Return (X, Y) of the center of cell containing provided text 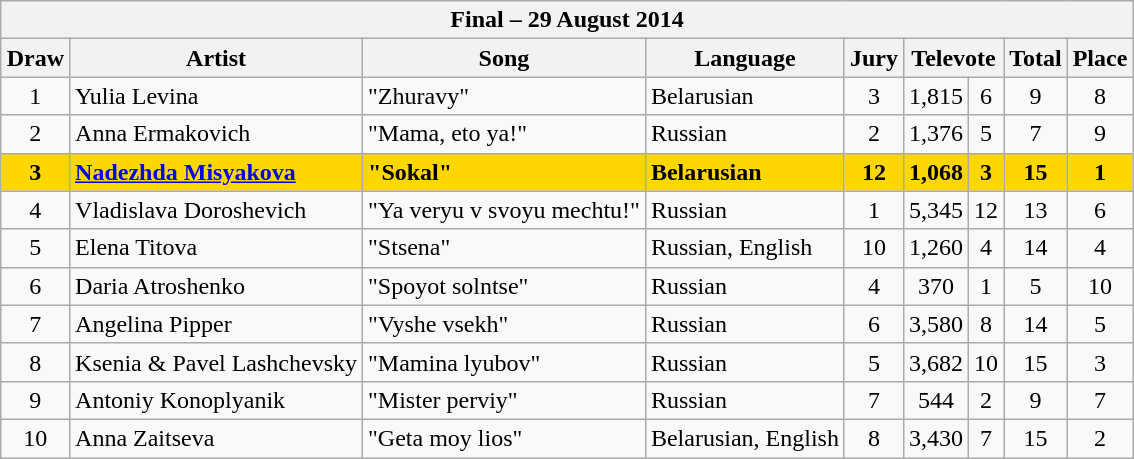
1,068 (936, 172)
Televote (953, 58)
Daria Atroshenko (216, 286)
Draw (35, 58)
Final – 29 August 2014 (567, 20)
"Stsena" (504, 248)
3,430 (936, 438)
3,580 (936, 324)
3,682 (936, 362)
"Zhuravy" (504, 96)
Elena Titova (216, 248)
Song (504, 58)
1,260 (936, 248)
Anna Zaitseva (216, 438)
"Mister perviy" (504, 400)
13 (1036, 210)
"Geta moy lios" (504, 438)
"Mama, eto ya!" (504, 134)
"Sokal" (504, 172)
Total (1036, 58)
544 (936, 400)
"Vyshe vsekh" (504, 324)
1,376 (936, 134)
Belarusian, English (744, 438)
5,345 (936, 210)
370 (936, 286)
"Ya veryu v svoyu mechtu!" (504, 210)
Place (1100, 58)
Angelina Pipper (216, 324)
Russian, English (744, 248)
Anna Ermakovich (216, 134)
Antoniy Konoplyanik (216, 400)
"Spoyot solntse" (504, 286)
Artist (216, 58)
1,815 (936, 96)
Language (744, 58)
Jury (874, 58)
Yulia Levina (216, 96)
Vladislava Doroshevich (216, 210)
Nadezhda Misyakova (216, 172)
Ksenia & Pavel Lashchevsky (216, 362)
"Mamina lyubov" (504, 362)
